Return (x, y) of the center of cell containing provided text 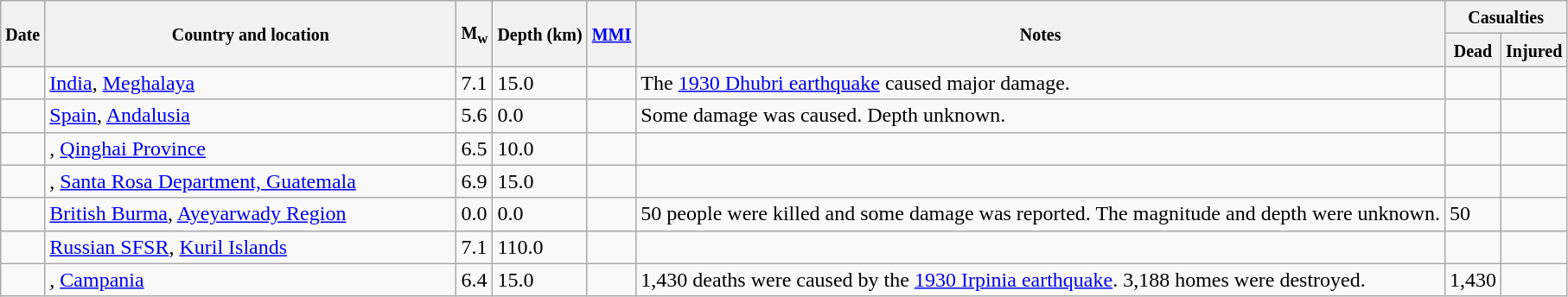
10.0 (539, 148)
Spain, Andalusia (251, 116)
1,430 deaths were caused by the 1930 Irpinia earthquake. 3,188 homes were destroyed. (1041, 280)
Casualties (1506, 17)
Notes (1041, 34)
50 people were killed and some damage was reported. The magnitude and depth were unknown. (1041, 214)
6.9 (475, 181)
1,430 (1473, 280)
110.0 (539, 247)
50 (1473, 214)
6.4 (475, 280)
5.6 (475, 116)
British Burma, Ayeyarwady Region (251, 214)
Some damage was caused. Depth unknown. (1041, 116)
, Campania (251, 280)
Russian SFSR, Kuril Islands (251, 247)
Date (22, 34)
, Qinghai Province (251, 148)
Dead (1473, 50)
Country and location (251, 34)
Injured (1534, 50)
6.5 (475, 148)
Mw (475, 34)
India, Meghalaya (251, 83)
The 1930 Dhubri earthquake caused major damage. (1041, 83)
, Santa Rosa Department, Guatemala (251, 181)
MMI (612, 34)
Depth (km) (539, 34)
